Detect which cell encompasses the target text, then output its [x, y] center coordinate. 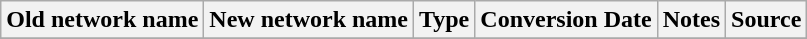
New network name [309, 20]
Conversion Date [566, 20]
Type [444, 20]
Source [766, 20]
Old network name [102, 20]
Notes [691, 20]
